From the cell containing the given text, extract its center point as (X, Y) coordinate. 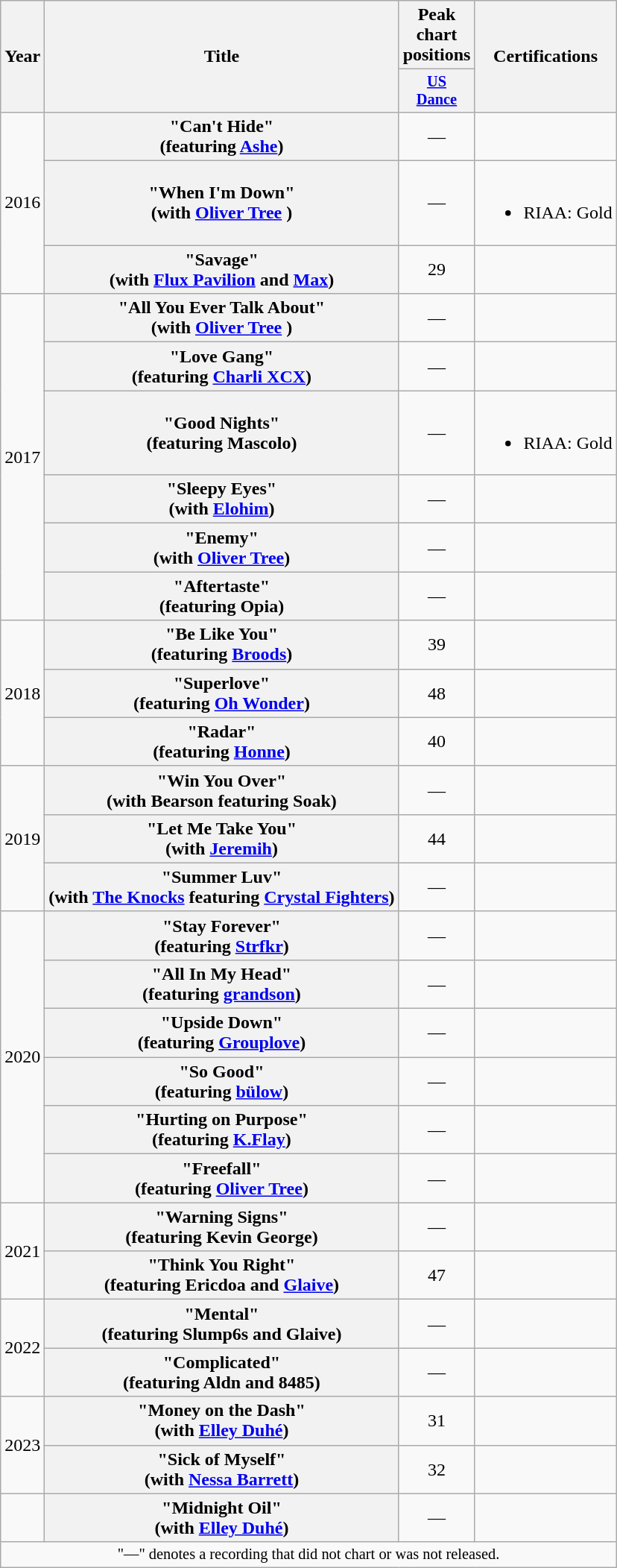
"Let Me Take You" (with Jeremih) (222, 838)
"Aftertaste"(featuring Opia) (222, 596)
"Complicated" (featuring Aldn and 8485) (222, 1372)
"Midnight Oil" (with Elley Duhé) (222, 1518)
2016 (22, 203)
"Think You Right" (featuring Ericdoa and Glaive) (222, 1275)
"Love Gang"(featuring Charli XCX) (222, 367)
2023 (22, 1445)
2022 (22, 1348)
39 (437, 644)
"Warning Signs" (featuring Kevin George) (222, 1227)
40 (437, 741)
48 (437, 693)
"Win You Over" (with Bearson featuring Soak) (222, 790)
"Sleepy Eyes"(with Elohim) (222, 500)
"Sick of Myself" (with Nessa Barrett) (222, 1469)
"—" denotes a recording that did not chart or was not released. (308, 1555)
47 (437, 1275)
"When I'm Down"(with Oliver Tree ) (222, 203)
2019 (22, 838)
"Upside Down" (featuring Grouplove) (222, 1033)
2021 (22, 1251)
"Good Nights"(featuring Mascolo) (222, 432)
2020 (22, 1057)
2018 (22, 693)
"All You Ever Talk About"(with Oliver Tree ) (222, 318)
"Superlove" (featuring Oh Wonder) (222, 693)
"Be Like You"(featuring Broods) (222, 644)
"Mental" (featuring Slump6s and Glaive) (222, 1324)
"Radar" (featuring Honne) (222, 741)
"Summer Luv" (with The Knocks featuring Crystal Fighters) (222, 887)
Peak chart positions (437, 35)
32 (437, 1469)
"Stay Forever" (featuring Strfkr) (222, 935)
"Savage"(with Flux Pavilion and Max) (222, 270)
"All In My Head" (featuring grandson) (222, 984)
"Can't Hide"(featuring Ashe) (222, 136)
"Hurting on Purpose"(featuring K.Flay) (222, 1130)
2017 (22, 457)
31 (437, 1421)
44 (437, 838)
"Freefall" (featuring Oliver Tree) (222, 1178)
Certifications (545, 57)
Title (222, 57)
USDance (437, 91)
"Enemy"(with Oliver Tree) (222, 547)
"Money on the Dash" (with Elley Duhé) (222, 1421)
29 (437, 270)
Year (22, 57)
"So Good" (featuring bülow) (222, 1081)
